From the cell containing the given text, extract its center point as (X, Y) coordinate. 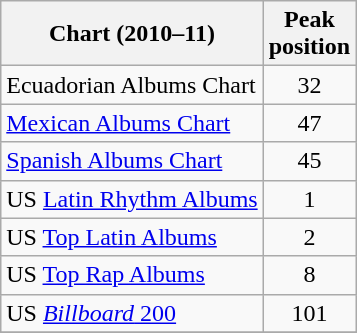
US Latin Rhythm Albums (132, 199)
32 (309, 85)
2 (309, 237)
101 (309, 313)
Chart (2010–11) (132, 34)
Mexican Albums Chart (132, 123)
Ecuadorian Albums Chart (132, 85)
8 (309, 275)
Spanish Albums Chart (132, 161)
US Billboard 200 (132, 313)
US Top Rap Albums (132, 275)
US Top Latin Albums (132, 237)
45 (309, 161)
47 (309, 123)
Peakposition (309, 34)
1 (309, 199)
